Extract the (x, y) coordinate from the center of the cell holding the provided text.  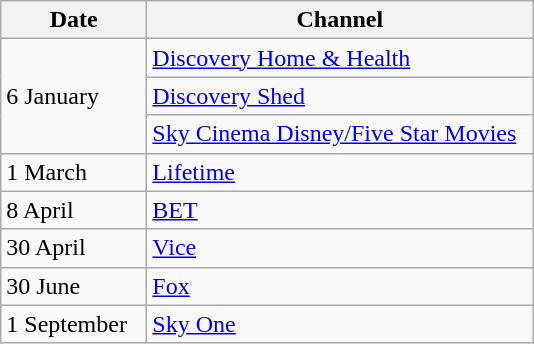
Lifetime (340, 172)
Vice (340, 248)
1 March (74, 172)
30 June (74, 286)
30 April (74, 248)
Date (74, 20)
Channel (340, 20)
Discovery Shed (340, 96)
Fox (340, 286)
6 January (74, 96)
Discovery Home & Health (340, 58)
8 April (74, 210)
Sky One (340, 324)
1 September (74, 324)
Sky Cinema Disney/Five Star Movies (340, 134)
BET (340, 210)
